Find where the given text appears and provide that cell's center as (x, y) coordinate. 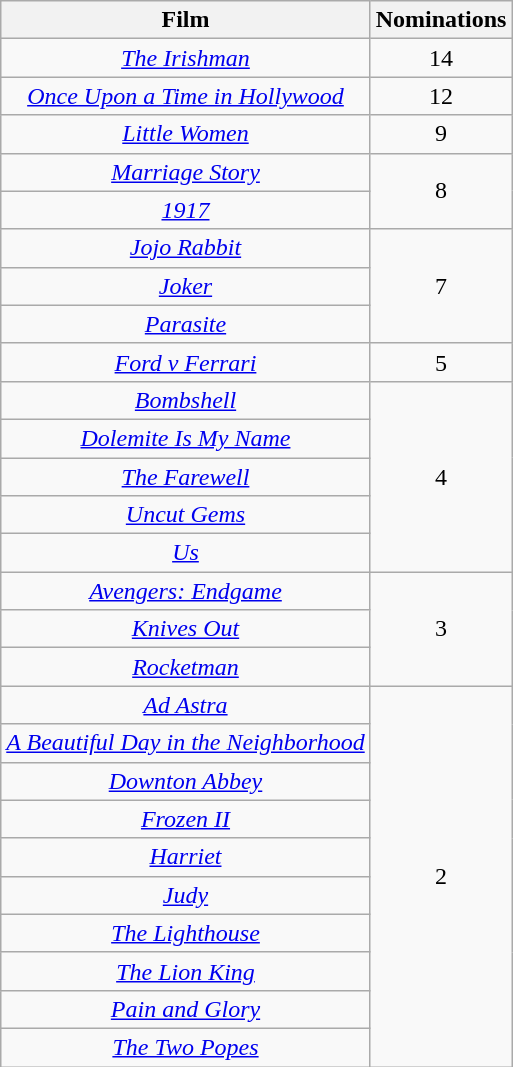
Parasite (186, 324)
2 (441, 876)
The Two Popes (186, 1047)
Film (186, 20)
Ford v Ferrari (186, 362)
14 (441, 58)
8 (441, 191)
Ad Astra (186, 705)
Us (186, 553)
The Lighthouse (186, 933)
5 (441, 362)
Joker (186, 286)
Rocketman (186, 667)
A Beautiful Day in the Neighborhood (186, 743)
Avengers: Endgame (186, 591)
Frozen II (186, 819)
Marriage Story (186, 172)
Bombshell (186, 400)
Knives Out (186, 629)
Harriet (186, 857)
7 (441, 286)
Once Upon a Time in Hollywood (186, 96)
Judy (186, 895)
Nominations (441, 20)
Dolemite Is My Name (186, 438)
Jojo Rabbit (186, 248)
1917 (186, 210)
The Lion King (186, 971)
Uncut Gems (186, 515)
12 (441, 96)
Little Women (186, 134)
4 (441, 476)
The Irishman (186, 58)
The Farewell (186, 477)
Downton Abbey (186, 781)
9 (441, 134)
Pain and Glory (186, 1009)
3 (441, 629)
